Identify which cell holds the provided text, then report its (x, y) central coordinate. 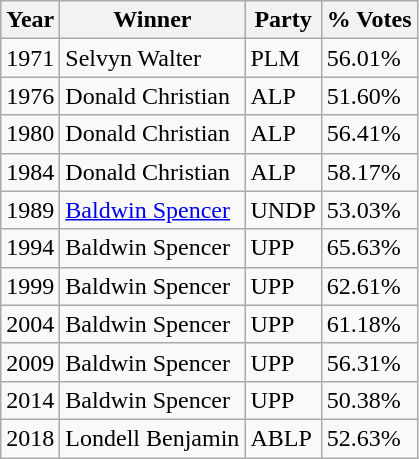
1971 (30, 58)
Winner (152, 20)
1994 (30, 248)
Selvyn Walter (152, 58)
UNDP (283, 210)
2009 (30, 362)
50.38% (369, 400)
% Votes (369, 20)
PLM (283, 58)
1984 (30, 172)
56.31% (369, 362)
2018 (30, 438)
52.63% (369, 438)
Party (283, 20)
Londell Benjamin (152, 438)
62.61% (369, 286)
2004 (30, 324)
65.63% (369, 248)
Year (30, 20)
1989 (30, 210)
1980 (30, 134)
56.01% (369, 58)
51.60% (369, 96)
2014 (30, 400)
61.18% (369, 324)
56.41% (369, 134)
1976 (30, 96)
58.17% (369, 172)
1999 (30, 286)
53.03% (369, 210)
ABLP (283, 438)
